Find where the given text appears and provide that cell's center as [x, y] coordinate. 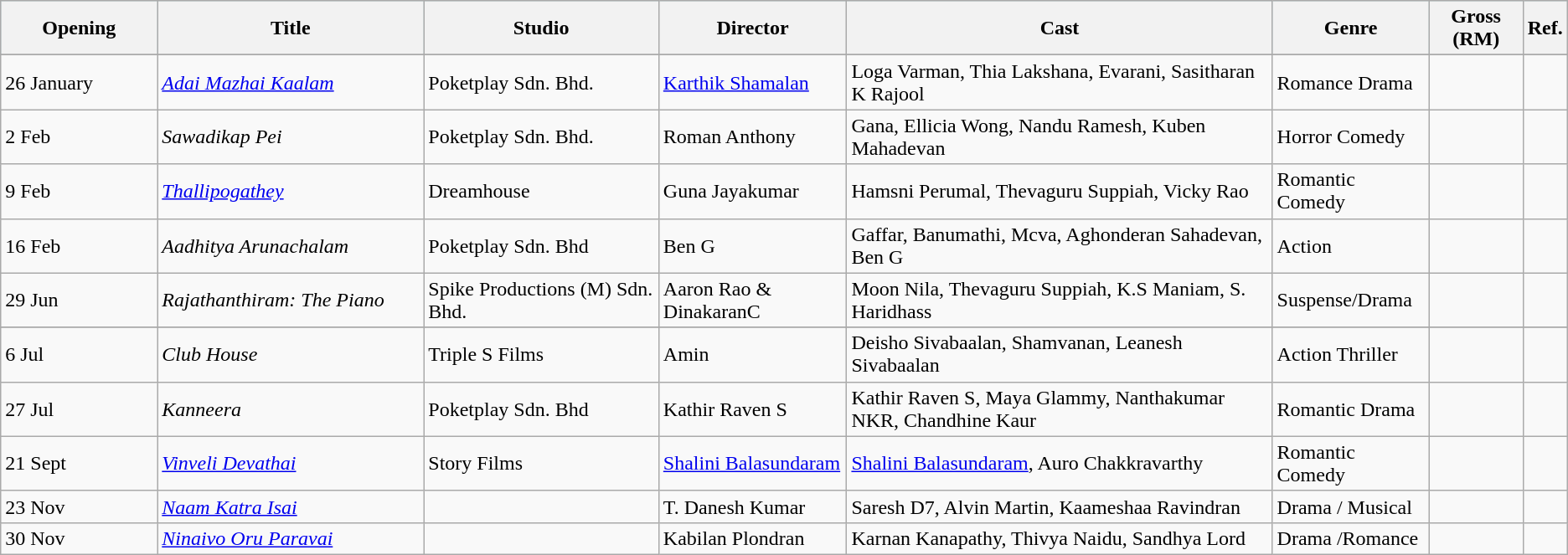
Aaron Rao & DinakaranC [752, 300]
T. Danesh Kumar [752, 506]
Opening [79, 28]
6 Jul [79, 355]
Story Films [541, 464]
2 Feb [79, 137]
9 Feb [79, 191]
Aadhitya Arunachalam [291, 246]
Kabilan Plondran [752, 538]
Kathir Raven S, Maya Glammy, Nanthakumar NKR, Chandhine Kaur [1060, 409]
16 Feb [79, 246]
Genre [1350, 28]
Triple S Films [541, 355]
Drama /Romance [1350, 538]
Action Thriller [1350, 355]
Ninaivo Oru Paravai [291, 538]
Title [291, 28]
Horror Comedy [1350, 137]
21 Sept [79, 464]
Roman Anthony [752, 137]
Kanneera [291, 409]
Thallipogathey [291, 191]
Moon Nila, Thevaguru Suppiah, K.S Maniam, S. Haridhass [1060, 300]
26 January [79, 82]
Loga Varman, Thia Lakshana, Evarani, Sasitharan K Rajool [1060, 82]
30 Nov [79, 538]
Hamsni Perumal, Thevaguru Suppiah, Vicky Rao [1060, 191]
Karthik Shamalan [752, 82]
Shalini Balasundaram, Auro Chakkravarthy [1060, 464]
Romantic Drama [1350, 409]
Sawadikap Pei [291, 137]
Cast [1060, 28]
Naam Katra Isai [291, 506]
Suspense/Drama [1350, 300]
Dreamhouse [541, 191]
23 Nov [79, 506]
Adai Mazhai Kaalam [291, 82]
Deisho Sivabaalan, Shamvanan, Leanesh Sivabaalan [1060, 355]
Gana, Ellicia Wong, Nandu Ramesh, Kuben Mahadevan [1060, 137]
Karnan Kanapathy, Thivya Naidu, Sandhya Lord [1060, 538]
Amin [752, 355]
Gaffar, Banumathi, Mcva, Aghonderan Sahadevan, Ben G [1060, 246]
Gross (RM) [1476, 28]
29 Jun [79, 300]
27 Jul [79, 409]
Director [752, 28]
Ref. [1545, 28]
Kathir Raven S [752, 409]
Club House [291, 355]
Studio [541, 28]
Drama / Musical [1350, 506]
Action [1350, 246]
Romance Drama [1350, 82]
Spike Productions (M) Sdn. Bhd. [541, 300]
Shalini Balasundaram [752, 464]
Ben G [752, 246]
Guna Jayakumar [752, 191]
Saresh D7, Alvin Martin, Kaameshaa Ravindran [1060, 506]
Rajathanthiram: The Piano [291, 300]
Vinveli Devathai [291, 464]
